Identify which cell holds the provided text, then report its (X, Y) central coordinate. 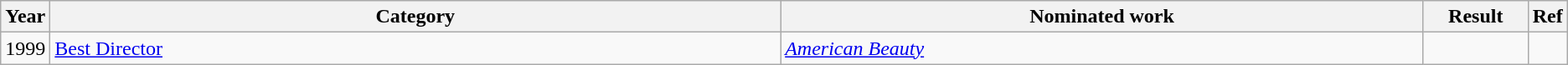
Best Director (415, 48)
Category (415, 17)
Nominated work (1102, 17)
American Beauty (1102, 48)
Ref (1548, 17)
Result (1476, 17)
1999 (25, 48)
Year (25, 17)
